Find where the given text appears and provide that cell's center as [x, y] coordinate. 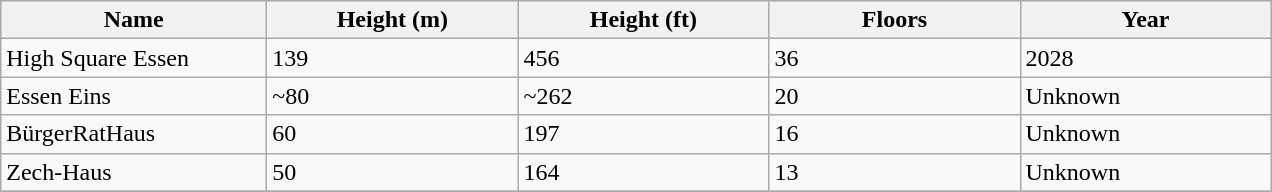
Zech-Haus [134, 172]
~80 [392, 96]
Year [1146, 20]
164 [644, 172]
16 [894, 134]
Floors [894, 20]
~262 [644, 96]
Name [134, 20]
High Square Essen [134, 58]
Height (m) [392, 20]
20 [894, 96]
BürgerRatHaus [134, 134]
50 [392, 172]
Height (ft) [644, 20]
Essen Eins [134, 96]
13 [894, 172]
60 [392, 134]
139 [392, 58]
36 [894, 58]
2028 [1146, 58]
456 [644, 58]
197 [644, 134]
